From the cell containing the given text, extract its center point as [X, Y] coordinate. 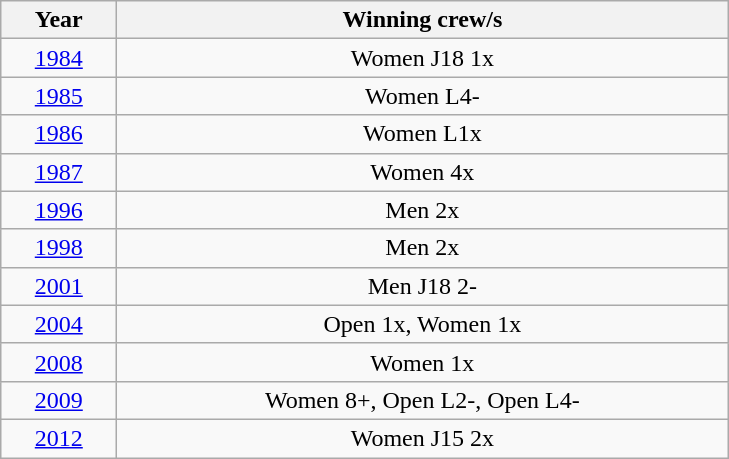
1986 [59, 134]
2001 [59, 286]
2004 [59, 324]
2012 [59, 438]
1985 [59, 96]
Open 1x, Women 1x [422, 324]
2008 [59, 362]
Men J18 2- [422, 286]
1987 [59, 172]
Women L4- [422, 96]
1984 [59, 58]
2009 [59, 400]
Women L1x [422, 134]
Year [59, 20]
1998 [59, 248]
Women J15 2x [422, 438]
Winning crew/s [422, 20]
1996 [59, 210]
Women 4x [422, 172]
Women J18 1x [422, 58]
Women 1x [422, 362]
Women 8+, Open L2-, Open L4- [422, 400]
